Find where the given text appears and provide that cell's center as [x, y] coordinate. 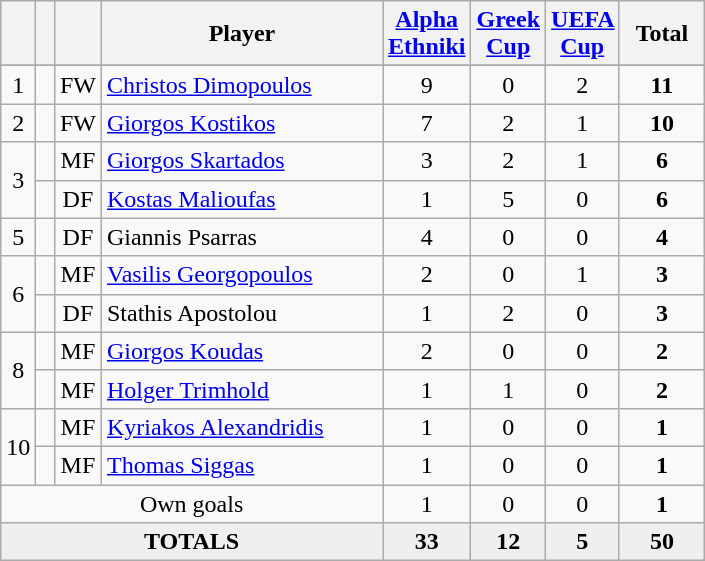
33 [426, 542]
11 [662, 85]
Giorgos Kostikos [242, 123]
Giorgos Skartados [242, 161]
8 [18, 370]
7 [426, 123]
12 [508, 542]
Alpha Ethniki [426, 34]
Kostas Malioufas [242, 199]
TOTALS [192, 542]
Player [242, 34]
50 [662, 542]
UEFA Cup [582, 34]
Giannis Psarras [242, 237]
Total [662, 34]
Stathis Apostolou [242, 313]
Kyriakos Alexandridis [242, 427]
Thomas Siggas [242, 465]
Giorgos Koudas [242, 351]
Own goals [192, 503]
Vasilis Georgopoulos [242, 275]
Christos Dimopoulos [242, 85]
9 [426, 85]
Greek Cup [508, 34]
Holger Trimhold [242, 389]
